Scan for the cell matching the given text and deliver its (x, y) coordinate at center. 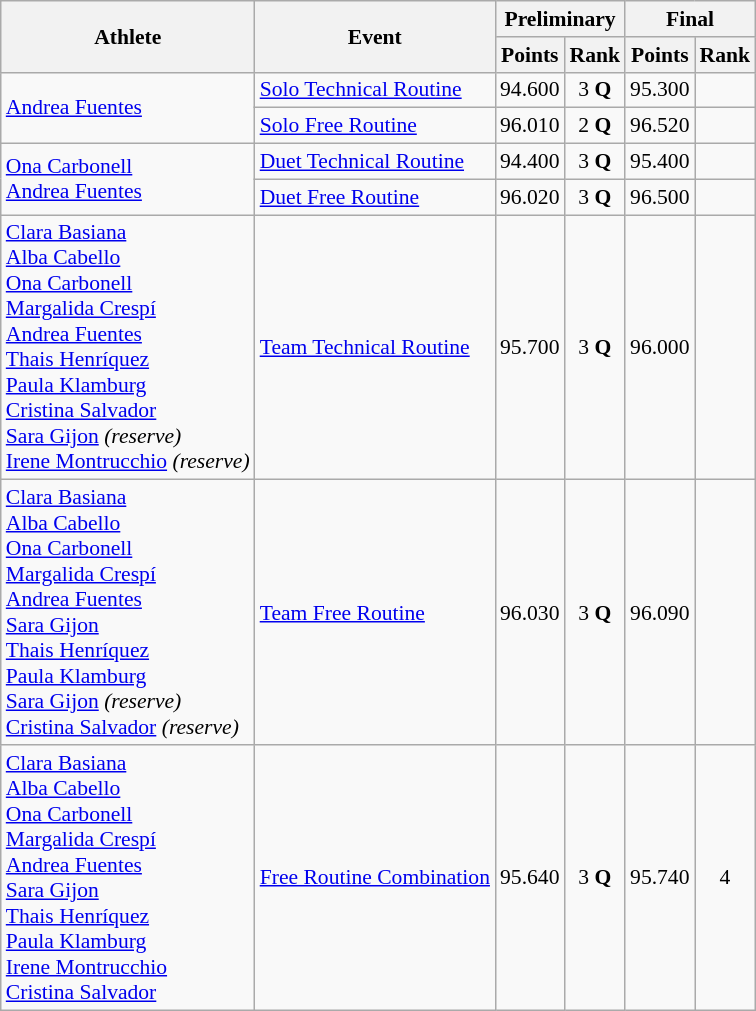
Andrea Fuentes (128, 108)
Team Free Routine (375, 612)
Final (690, 19)
94.400 (530, 162)
Event (375, 36)
Free Routine Combination (375, 878)
94.600 (530, 90)
96.520 (660, 126)
96.500 (660, 197)
96.020 (530, 197)
96.010 (530, 126)
Clara BasianaAlba CabelloOna CarbonellMargalida CrespíAndrea FuentesSara GijonThais HenríquezPaula KlamburgIrene MontrucchioCristina Salvador (128, 878)
Duet Technical Routine (375, 162)
95.640 (530, 878)
96.090 (660, 612)
95.740 (660, 878)
Team Technical Routine (375, 348)
2 Q (594, 126)
96.030 (530, 612)
95.400 (660, 162)
95.700 (530, 348)
Solo Technical Routine (375, 90)
Athlete (128, 36)
95.300 (660, 90)
4 (726, 878)
Solo Free Routine (375, 126)
Preliminary (560, 19)
Duet Free Routine (375, 197)
96.000 (660, 348)
Ona CarbonellAndrea Fuentes (128, 180)
